Find where the given text appears and provide that cell's center as (X, Y) coordinate. 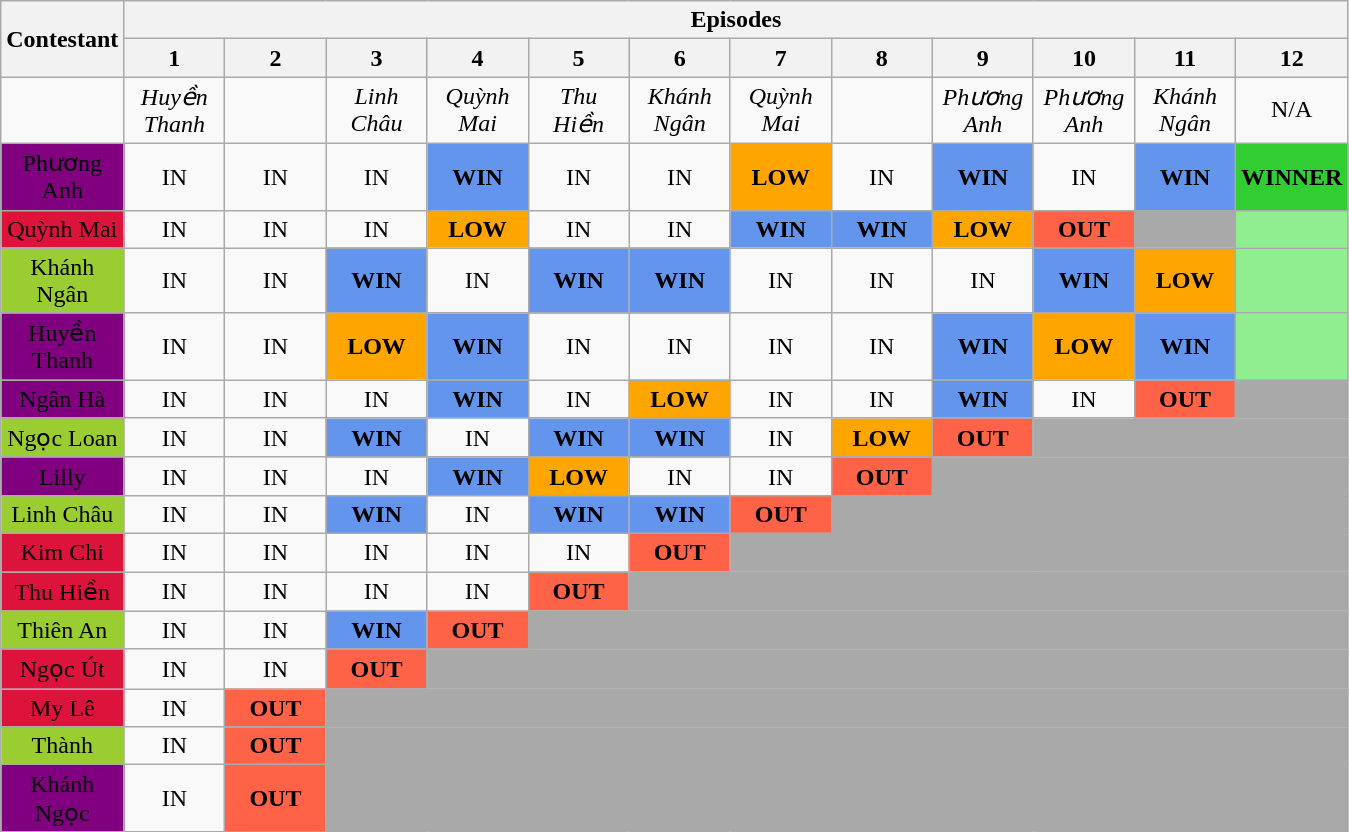
Ngọc Út (62, 669)
Thành (62, 746)
8 (882, 58)
Khánh Ngọc (62, 798)
Ngân Hà (62, 399)
11 (1184, 58)
1 (174, 58)
Kim Chi (62, 552)
Episodes (736, 20)
10 (1084, 58)
Thiên An (62, 630)
N/A (1292, 110)
12 (1292, 58)
4 (478, 58)
7 (780, 58)
9 (982, 58)
5 (578, 58)
3 (376, 58)
My Lê (62, 708)
Lilly (62, 476)
Ngọc Loan (62, 438)
2 (276, 58)
Contestant (62, 39)
6 (680, 58)
WINNER (1292, 176)
